Pinpoint the cell where the given text exists, returning its [x, y] midpoint coordinate. 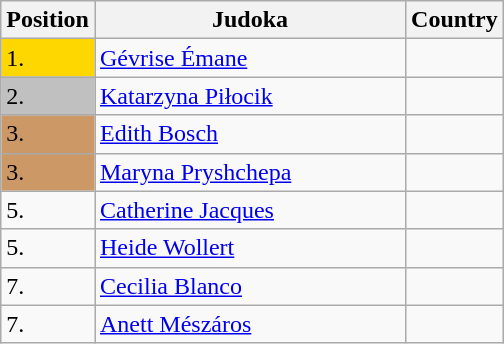
Catherine Jacques [250, 210]
1. [48, 58]
Katarzyna Piłocik [250, 96]
Maryna Pryshchepa [250, 172]
Country [455, 20]
Anett Mészáros [250, 324]
Gévrise Émane [250, 58]
Heide Wollert [250, 248]
Position [48, 20]
2. [48, 96]
Cecilia Blanco [250, 286]
Edith Bosch [250, 134]
Judoka [250, 20]
